For the text-containing cell, return its midpoint in (x, y) coordinate format. 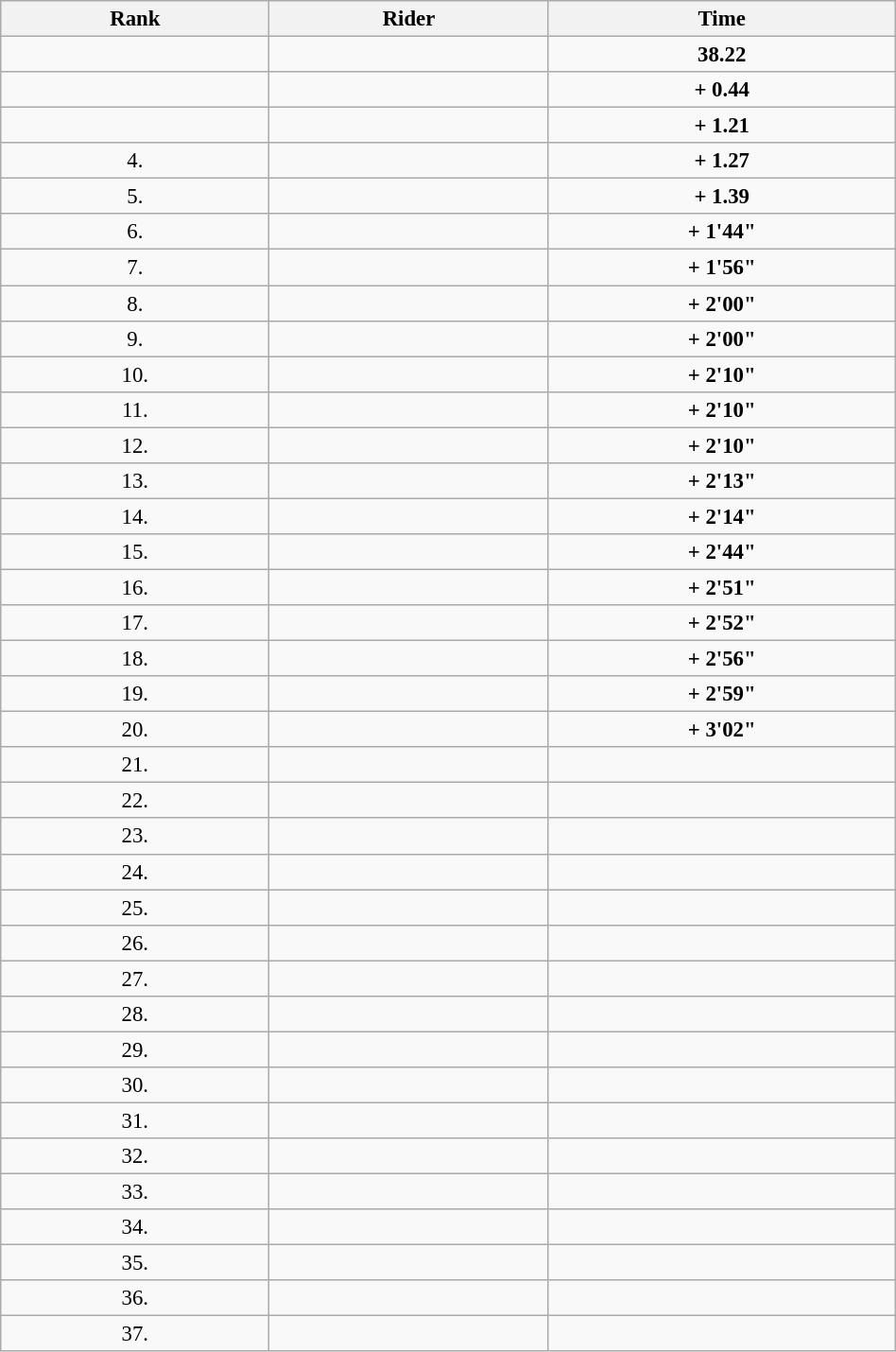
37. (135, 1334)
33. (135, 1192)
+ 1'56" (722, 268)
+ 1.39 (722, 197)
13. (135, 481)
16. (135, 587)
+ 2'52" (722, 623)
17. (135, 623)
24. (135, 872)
28. (135, 1014)
12. (135, 445)
35. (135, 1263)
+ 2'56" (722, 659)
8. (135, 303)
31. (135, 1120)
+ 2'13" (722, 481)
11. (135, 409)
+ 2'51" (722, 587)
Time (722, 19)
14. (135, 516)
4. (135, 161)
+ 1.21 (722, 126)
+ 2'44" (722, 552)
30. (135, 1085)
29. (135, 1049)
6. (135, 232)
+ 3'02" (722, 730)
Rider (408, 19)
26. (135, 943)
10. (135, 374)
+ 1.27 (722, 161)
+ 1'44" (722, 232)
21. (135, 765)
38.22 (722, 55)
Rank (135, 19)
36. (135, 1298)
34. (135, 1227)
18. (135, 659)
+ 0.44 (722, 90)
+ 2'14" (722, 516)
+ 2'59" (722, 694)
32. (135, 1156)
15. (135, 552)
23. (135, 837)
9. (135, 338)
5. (135, 197)
25. (135, 908)
22. (135, 801)
27. (135, 979)
20. (135, 730)
19. (135, 694)
7. (135, 268)
